Extract the (x, y) coordinate from the center of the cell holding the provided text.  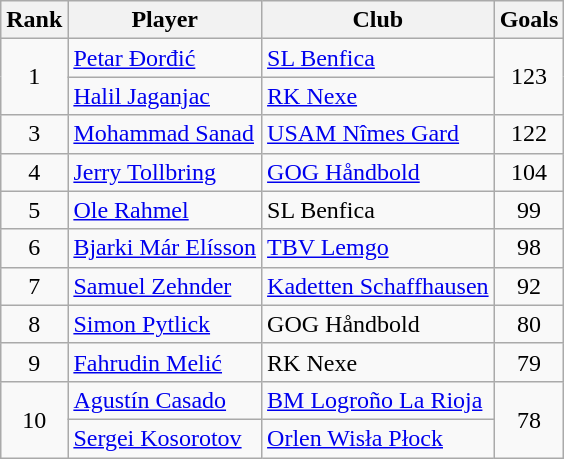
104 (529, 172)
1 (34, 77)
10 (34, 419)
Rank (34, 20)
7 (34, 286)
Agustín Casado (165, 400)
123 (529, 77)
Ole Rahmel (165, 210)
92 (529, 286)
5 (34, 210)
Halil Jaganjac (165, 96)
Club (378, 20)
4 (34, 172)
Kadetten Schaffhausen (378, 286)
Jerry Tollbring (165, 172)
TBV Lemgo (378, 248)
Goals (529, 20)
Mohammad Sanad (165, 134)
Bjarki Már Elísson (165, 248)
USAM Nîmes Gard (378, 134)
Orlen Wisła Płock (378, 438)
99 (529, 210)
BM Logroño La Rioja (378, 400)
122 (529, 134)
Samuel Zehnder (165, 286)
80 (529, 324)
Sergei Kosorotov (165, 438)
Petar Đorđić (165, 58)
3 (34, 134)
79 (529, 362)
Fahrudin Melić (165, 362)
6 (34, 248)
Simon Pytlick (165, 324)
9 (34, 362)
8 (34, 324)
98 (529, 248)
78 (529, 419)
Player (165, 20)
